Extract the [x, y] coordinate from the center of the cell holding the provided text.  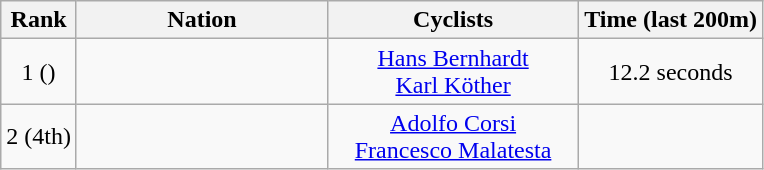
Time (last 200m) [671, 20]
Hans Bernhardt Karl Köther [454, 72]
Adolfo Corsi Francesco Malatesta [454, 136]
Nation [202, 20]
Cyclists [454, 20]
12.2 seconds [671, 72]
2 (4th) [39, 136]
Rank [39, 20]
1 () [39, 72]
